Provide the (X, Y) coordinate of the cell's center where the given text is located.  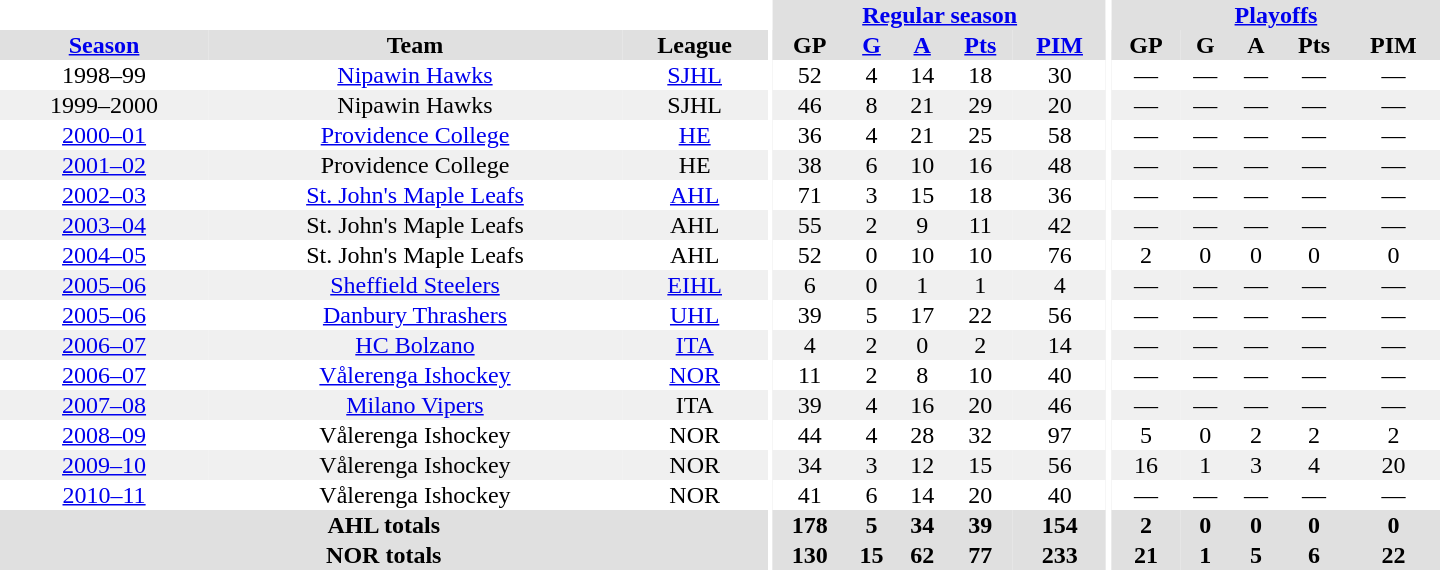
28 (922, 435)
55 (810, 225)
130 (810, 555)
154 (1060, 525)
Season (104, 45)
2010–11 (104, 495)
48 (1060, 165)
30 (1060, 75)
Regular season (940, 15)
58 (1060, 135)
76 (1060, 255)
29 (980, 105)
9 (922, 225)
97 (1060, 435)
NOR totals (384, 555)
Danbury Thrashers (415, 315)
1999–2000 (104, 105)
71 (810, 195)
25 (980, 135)
Milano Vipers (415, 405)
2003–04 (104, 225)
62 (922, 555)
1998–99 (104, 75)
41 (810, 495)
2001–02 (104, 165)
2007–08 (104, 405)
12 (922, 465)
EIHL (695, 285)
UHL (695, 315)
Team (415, 45)
2009–10 (104, 465)
233 (1060, 555)
38 (810, 165)
42 (1060, 225)
2008–09 (104, 435)
178 (810, 525)
2000–01 (104, 135)
League (695, 45)
17 (922, 315)
Playoffs (1276, 15)
2002–03 (104, 195)
Sheffield Steelers (415, 285)
44 (810, 435)
2004–05 (104, 255)
AHL totals (384, 525)
HC Bolzano (415, 345)
77 (980, 555)
32 (980, 435)
